Extract the [x, y] coordinate from the center of the cell holding the provided text.  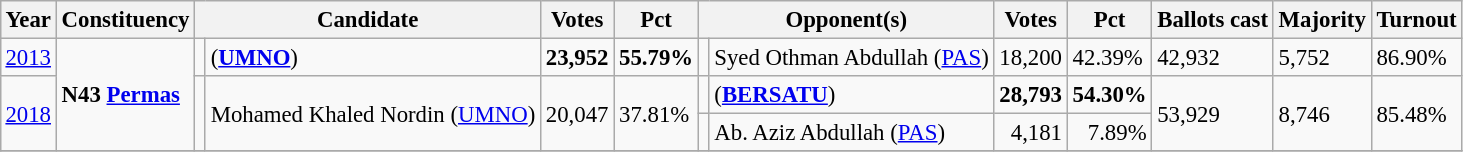
2013 [28, 57]
23,952 [578, 57]
Ballots cast [1212, 20]
42,932 [1212, 57]
4,181 [1030, 133]
8,746 [1322, 114]
54.30% [1110, 95]
7.89% [1110, 133]
55.79% [656, 57]
Year [28, 20]
Opponent(s) [846, 20]
Mohamed Khaled Nordin (UMNO) [372, 114]
2018 [28, 114]
Majority [1322, 20]
5,752 [1322, 57]
Turnout [1416, 20]
18,200 [1030, 57]
28,793 [1030, 95]
Ab. Aziz Abdullah (PAS) [852, 133]
Syed Othman Abdullah (PAS) [852, 57]
(BERSATU) [852, 95]
86.90% [1416, 57]
42.39% [1110, 57]
(UMNO) [372, 57]
Constituency [125, 20]
Candidate [368, 20]
20,047 [578, 114]
37.81% [656, 114]
N43 Permas [125, 94]
53,929 [1212, 114]
85.48% [1416, 114]
